Search for the cell housing the specified text and yield its (x, y) center coordinate. 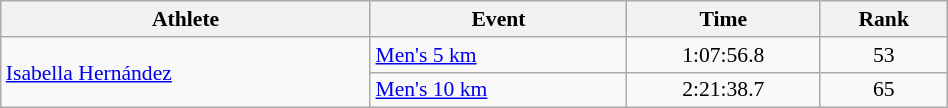
53 (884, 55)
Event (498, 19)
2:21:38.7 (723, 90)
Rank (884, 19)
Men's 10 km (498, 90)
Isabella Hernández (186, 72)
1:07:56.8 (723, 55)
Time (723, 19)
65 (884, 90)
Athlete (186, 19)
Men's 5 km (498, 55)
